Return (X, Y) of the center of cell containing provided text 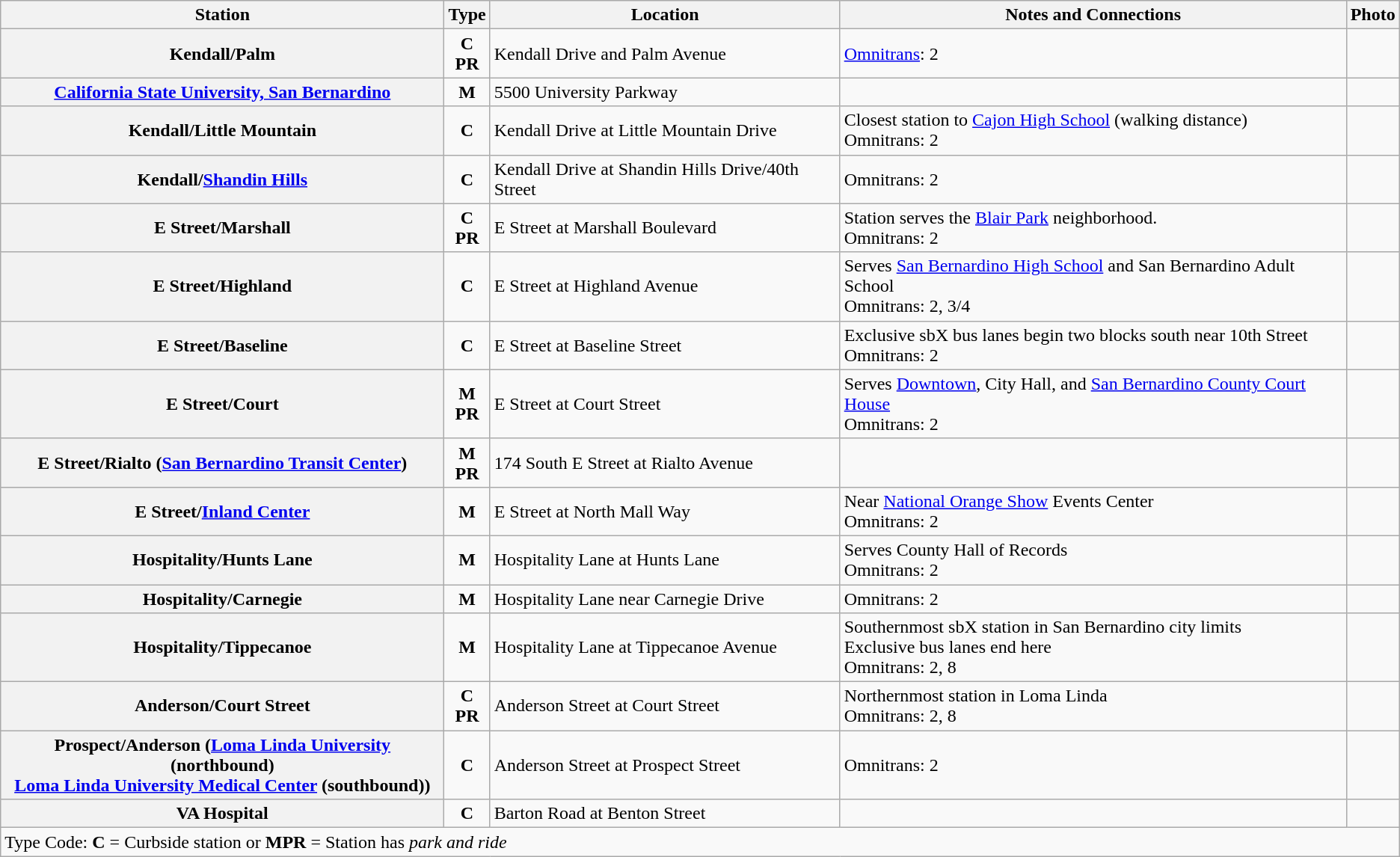
Hospitality Lane at Hunts Lane (665, 559)
Exclusive sbX bus lanes begin two blocks south near 10th Street Omnitrans: 2 (1093, 345)
Hospitality/Tippecanoe (223, 648)
Prospect/Anderson (Loma Linda University (northbound)Loma Linda University Medical Center (southbound)) (223, 765)
California State University, San Bernardino (223, 92)
Anderson Street at Court Street (665, 706)
Northernmost station in Loma Linda Omnitrans: 2, 8 (1093, 706)
Anderson Street at Prospect Street (665, 765)
174 South E Street at Rialto Avenue (665, 462)
Hospitality Lane near Carnegie Drive (665, 599)
E Street/Rialto (San Bernardino Transit Center) (223, 462)
Kendall Drive and Palm Avenue (665, 54)
Near National Orange Show Events Center Omnitrans: 2 (1093, 512)
VA Hospital (223, 814)
Serves County Hall of Records Omnitrans: 2 (1093, 559)
E Street at Court Street (665, 404)
E Street at Marshall Boulevard (665, 227)
Barton Road at Benton Street (665, 814)
E Street at North Mall Way (665, 512)
Station serves the Blair Park neighborhood. Omnitrans: 2 (1093, 227)
Kendall/Palm (223, 54)
Serves Downtown, City Hall, and San Bernardino County Court House Omnitrans: 2 (1093, 404)
E Street/Baseline (223, 345)
Photo (1373, 15)
5500 University Parkway (665, 92)
Kendall Drive at Shandin Hills Drive/40th Street (665, 179)
Hospitality/Carnegie (223, 599)
E Street at Baseline Street (665, 345)
Closest station to Cajon High School (walking distance) Omnitrans: 2 (1093, 130)
Kendall/Little Mountain (223, 130)
E Street at Highland Avenue (665, 286)
Type Code: C = Curbside station or MPR = Station has park and ride (700, 842)
Kendall/Shandin Hills (223, 179)
Notes and Connections (1093, 15)
Station (223, 15)
Serves San Bernardino High School and San Bernardino Adult School Omnitrans: 2, 3/4 (1093, 286)
E Street/Inland Center (223, 512)
Type (467, 15)
Anderson/Court Street (223, 706)
E Street/Court (223, 404)
Kendall Drive at Little Mountain Drive (665, 130)
Hospitality/Hunts Lane (223, 559)
Hospitality Lane at Tippecanoe Avenue (665, 648)
Southernmost sbX station in San Bernardino city limitsExclusive bus lanes end here Omnitrans: 2, 8 (1093, 648)
E Street/Highland (223, 286)
E Street/Marshall (223, 227)
Location (665, 15)
